Capture the cell that displays the provided text and extract its [X, Y] central coordinate. 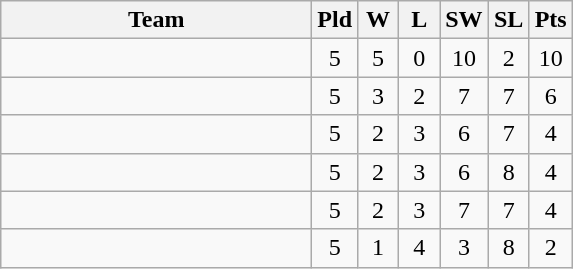
SW [464, 20]
Pts [550, 20]
SL [508, 20]
1 [378, 248]
Pld [335, 20]
W [378, 20]
L [420, 20]
0 [420, 58]
Team [156, 20]
